Search for the cell housing the specified text and yield its (x, y) center coordinate. 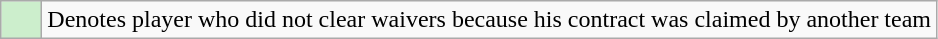
Denotes player who did not clear waivers because his contract was claimed by another team (490, 20)
